Determine the [x, y] coordinate at the center of the cell enclosing the given text.  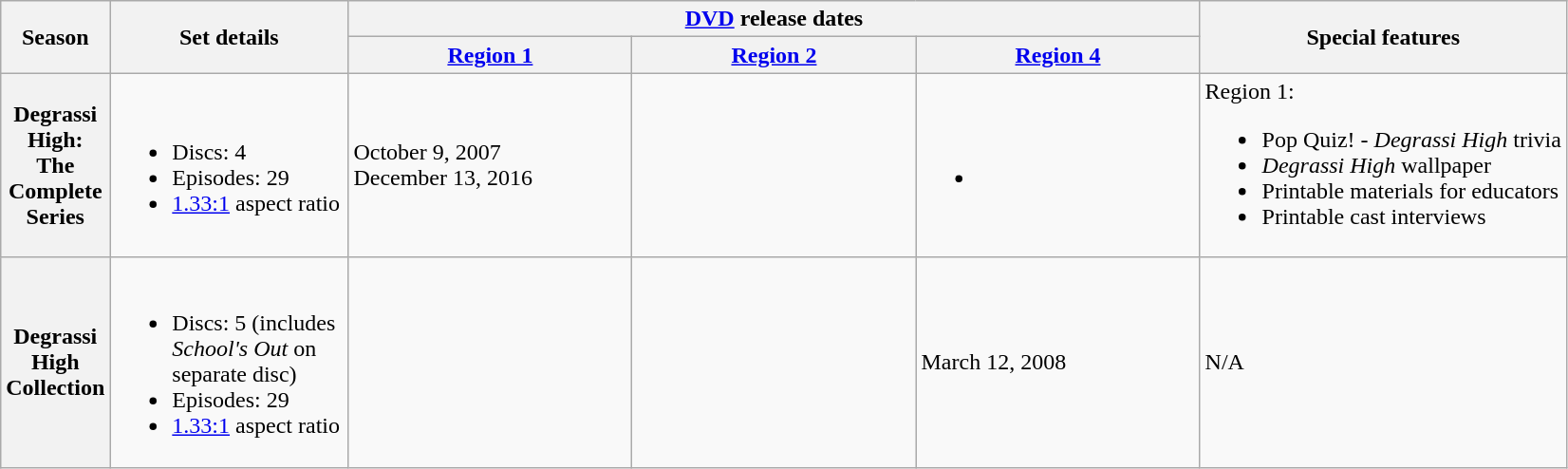
October 9, 2007December 13, 2016 [490, 165]
Season [55, 37]
Region 4 [1057, 55]
Degrassi High: The Complete Series [55, 165]
March 12, 2008 [1057, 363]
Region 1:Pop Quiz! - Degrassi High triviaDegrassi High wallpaperPrintable materials for educatorsPrintable cast interviews [1383, 165]
Set details [230, 37]
DVD release dates [775, 19]
Discs: 4Episodes: 291.33:1 aspect ratio [230, 165]
Region 2 [775, 55]
Degrassi High Collection [55, 363]
Special features [1383, 37]
N/A [1383, 363]
Discs: 5 (includes School's Out on separate disc)Episodes: 291.33:1 aspect ratio [230, 363]
Region 1 [490, 55]
